Determine the [x, y] coordinate at the center of the cell enclosing the given text.  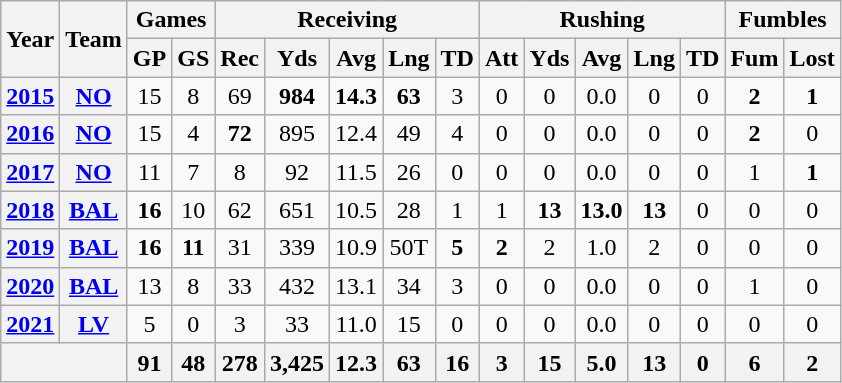
Games [170, 20]
12.3 [356, 362]
14.3 [356, 96]
6 [754, 362]
49 [409, 134]
48 [194, 362]
Receiving [348, 20]
Year [30, 39]
26 [409, 172]
Lost [812, 58]
5.0 [602, 362]
2019 [30, 248]
11.0 [356, 324]
984 [298, 96]
3,425 [298, 362]
2016 [30, 134]
Rushing [602, 20]
92 [298, 172]
GP [149, 58]
69 [240, 96]
Team [94, 39]
12.4 [356, 134]
10.9 [356, 248]
13.1 [356, 286]
2017 [30, 172]
2015 [30, 96]
895 [298, 134]
Fumbles [782, 20]
432 [298, 286]
11.5 [356, 172]
50T [409, 248]
13.0 [602, 210]
91 [149, 362]
72 [240, 134]
34 [409, 286]
10.5 [356, 210]
LV [94, 324]
278 [240, 362]
2021 [30, 324]
651 [298, 210]
2020 [30, 286]
Fum [754, 58]
31 [240, 248]
62 [240, 210]
7 [194, 172]
28 [409, 210]
Att [501, 58]
2018 [30, 210]
10 [194, 210]
339 [298, 248]
Rec [240, 58]
GS [194, 58]
1.0 [602, 248]
